From the cell containing the given text, extract its center point as (x, y) coordinate. 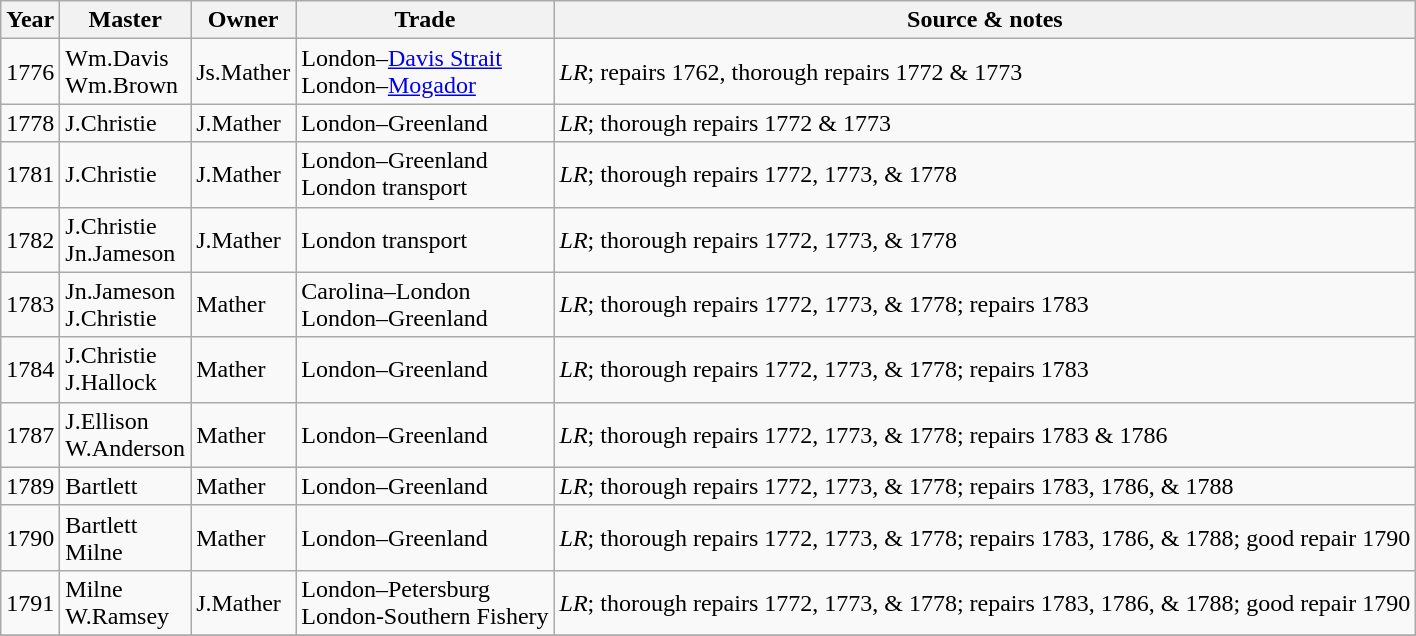
1789 (30, 486)
London transport (425, 240)
1790 (30, 538)
1778 (30, 123)
London–PetersburgLondon-Southern Fishery (425, 602)
LR; thorough repairs 1772 & 1773 (985, 123)
London–Davis StraitLondon–Mogador (425, 72)
LR; thorough repairs 1772, 1773, & 1778; repairs 1783 & 1786 (985, 434)
Js.Mather (244, 72)
Year (30, 20)
Wm.DavisWm.Brown (126, 72)
LR; thorough repairs 1772, 1773, & 1778; repairs 1783, 1786, & 1788 (985, 486)
LR; repairs 1762, thorough repairs 1772 & 1773 (985, 72)
Source & notes (985, 20)
Jn.JamesonJ.Christie (126, 304)
Master (126, 20)
J.EllisonW.Anderson (126, 434)
J.ChristieJ.Hallock (126, 370)
1787 (30, 434)
MilneW.Ramsey (126, 602)
1776 (30, 72)
1791 (30, 602)
1783 (30, 304)
1782 (30, 240)
Trade (425, 20)
Bartlett (126, 486)
Owner (244, 20)
1784 (30, 370)
BartlettMilne (126, 538)
Carolina–LondonLondon–Greenland (425, 304)
1781 (30, 174)
London–GreenlandLondon transport (425, 174)
J.ChristieJn.Jameson (126, 240)
